Scan for the cell matching the given text and deliver its [x, y] coordinate at center. 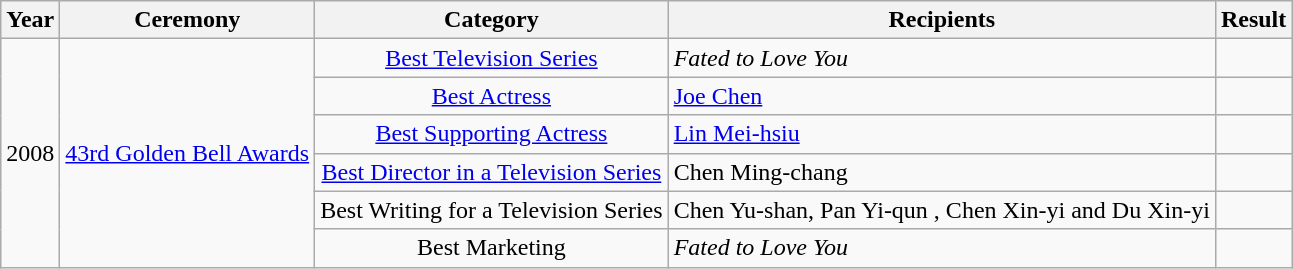
Ceremony [188, 20]
Result [1253, 20]
43rd Golden Bell Awards [188, 153]
Year [30, 20]
Chen Yu-shan, Pan Yi-qun , Chen Xin-yi and Du Xin-yi [942, 210]
Best Actress [492, 96]
Best Marketing [492, 248]
Category [492, 20]
Chen Ming-chang [942, 172]
Lin Mei-hsiu [942, 134]
Recipients [942, 20]
Best Writing for a Television Series [492, 210]
Best Supporting Actress [492, 134]
Best Director in a Television Series [492, 172]
Best Television Series [492, 58]
2008 [30, 153]
Joe Chen [942, 96]
